Provide the (X, Y) coordinate of the cell's center where the given text is located.  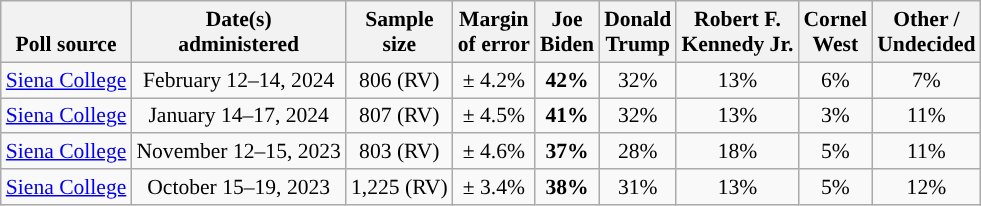
January 14–17, 2024 (238, 116)
± 4.2% (494, 80)
12% (926, 187)
806 (RV) (400, 80)
October 15–19, 2023 (238, 187)
18% (737, 152)
37% (567, 152)
38% (567, 187)
DonaldTrump (638, 32)
± 4.5% (494, 116)
28% (638, 152)
803 (RV) (400, 152)
CornelWest (835, 32)
February 12–14, 2024 (238, 80)
7% (926, 80)
41% (567, 116)
3% (835, 116)
Samplesize (400, 32)
807 (RV) (400, 116)
6% (835, 80)
42% (567, 80)
± 4.6% (494, 152)
1,225 (RV) (400, 187)
November 12–15, 2023 (238, 152)
Other /Undecided (926, 32)
Poll source (66, 32)
Marginof error (494, 32)
JoeBiden (567, 32)
Date(s)administered (238, 32)
± 3.4% (494, 187)
31% (638, 187)
Robert F.Kennedy Jr. (737, 32)
